From the cell containing the given text, extract its center point as (x, y) coordinate. 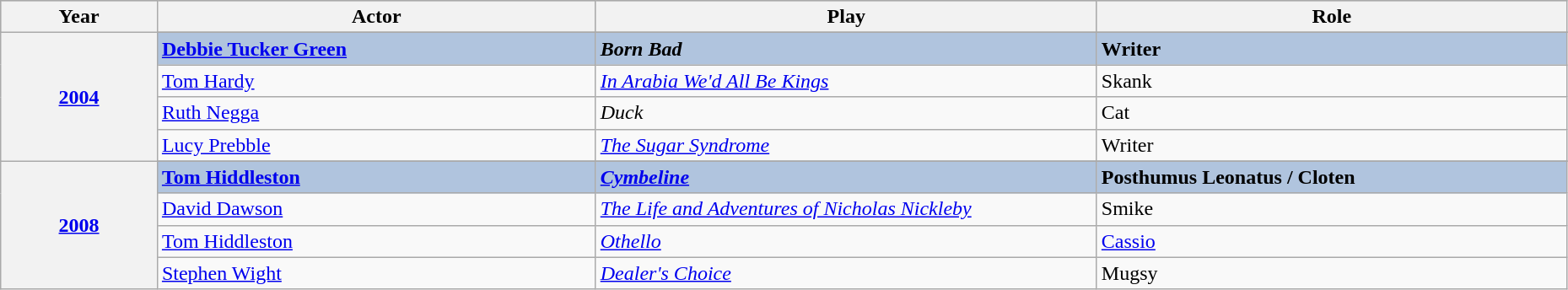
Role (1331, 17)
Actor (376, 17)
2008 (79, 225)
Cat (1331, 113)
Stephen Wight (376, 273)
Smike (1331, 209)
In Arabia We'd All Be Kings (846, 81)
2004 (79, 97)
Skank (1331, 81)
Dealer's Choice (846, 273)
Mugsy (1331, 273)
Tom Hardy (376, 81)
Year (79, 17)
Debbie Tucker Green (376, 49)
Cymbeline (846, 177)
Duck (846, 113)
Cassio (1331, 241)
The Life and Adventures of Nicholas Nickleby (846, 209)
David Dawson (376, 209)
Posthumus Leonatus / Cloten (1331, 177)
Lucy Prebble (376, 145)
Born Bad (846, 49)
Othello (846, 241)
Play (846, 17)
The Sugar Syndrome (846, 145)
Ruth Negga (376, 113)
